Capture the cell that displays the provided text and extract its (X, Y) central coordinate. 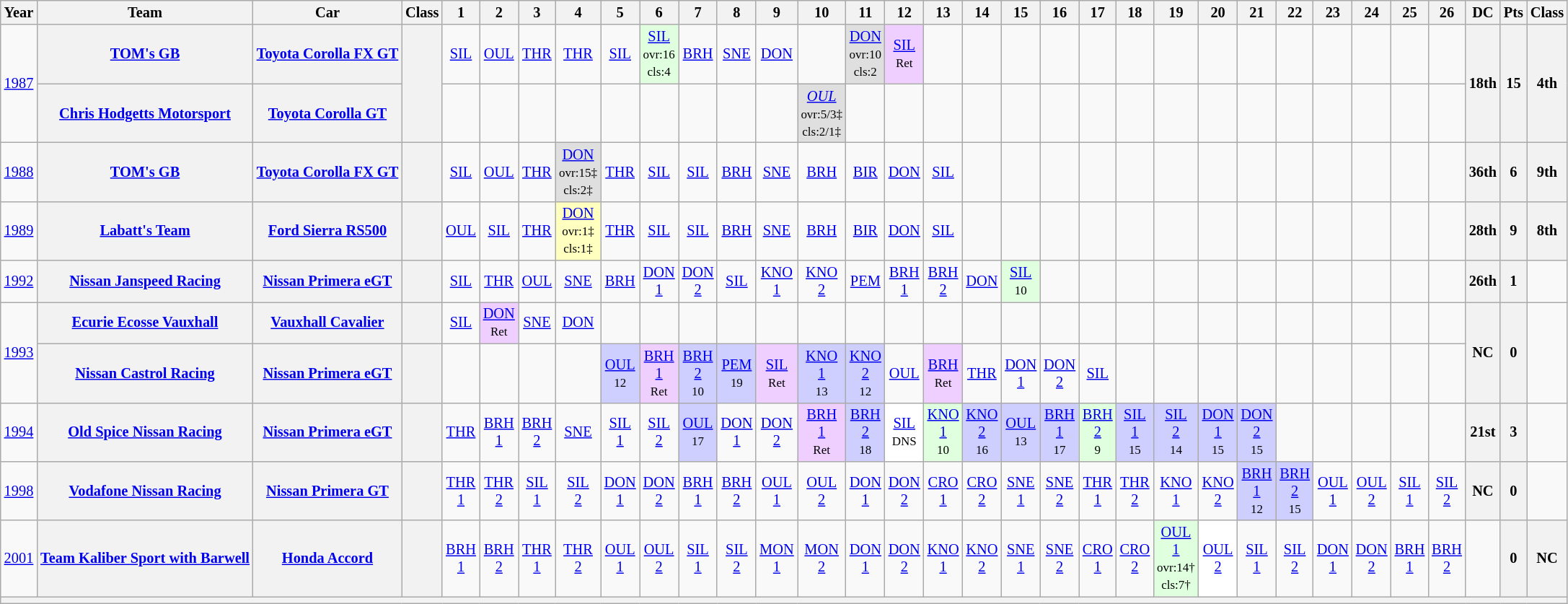
24 (1372, 12)
18 (1135, 12)
Vauxhall Cavalier (327, 323)
14 (982, 12)
26 (1447, 12)
BRH117 (1060, 432)
Team (145, 12)
19 (1176, 12)
22 (1295, 12)
9th (1547, 172)
1987 (19, 84)
1994 (19, 432)
SILovr:16cls:4 (659, 54)
36th (1483, 172)
5 (620, 12)
BRH112 (1257, 491)
1989 (19, 231)
18th (1483, 84)
Nissan Castrol Racing (145, 373)
8 (736, 12)
BRHRet (943, 373)
BRH29 (1098, 432)
SIL115 (1135, 432)
SIL214 (1176, 432)
1988 (19, 172)
16 (1060, 12)
Car (327, 12)
DC (1483, 12)
Labatt's Team (145, 231)
OUL1ovr:14†cls:7† (1176, 559)
SIL10 (1021, 281)
Pts (1513, 12)
20 (1218, 12)
KNO110 (943, 432)
OULovr:5/3‡cls:2/1‡ (822, 113)
7 (698, 12)
DON115 (1218, 432)
BRH215 (1295, 491)
1993 (19, 352)
10 (822, 12)
PEM19 (736, 373)
8th (1547, 231)
BRH210 (698, 373)
25 (1410, 12)
21st (1483, 432)
28th (1483, 231)
Toyota Corolla GT (327, 113)
OUL17 (698, 432)
Team Kaliber Sport with Barwell (145, 559)
MON2 (822, 559)
Honda Accord (327, 559)
KNO212 (866, 373)
Chris Hodgetts Motorsport (145, 113)
2001 (19, 559)
Vodafone Nissan Racing (145, 491)
4th (1547, 84)
Ecurie Ecosse Vauxhall (145, 323)
4 (578, 12)
2 (499, 12)
DONovr:10cls:2 (866, 54)
1992 (19, 281)
DONovr:1‡cls:1‡ (578, 231)
13 (943, 12)
Year (19, 12)
MON1 (776, 559)
DONRet (499, 323)
11 (866, 12)
1998 (19, 491)
DON215 (1257, 432)
KNO113 (822, 373)
OUL12 (620, 373)
KNO216 (982, 432)
21 (1257, 12)
Old Spice Nissan Racing (145, 432)
23 (1333, 12)
PEM (866, 281)
12 (904, 12)
SILDNS (904, 432)
Nissan Primera GT (327, 491)
17 (1098, 12)
BRH218 (866, 432)
26th (1483, 281)
DONovr:15‡cls:2‡ (578, 172)
OUL13 (1021, 432)
Ford Sierra RS500 (327, 231)
Nissan Janspeed Racing (145, 281)
